For the text-containing cell, return its midpoint in [x, y] coordinate format. 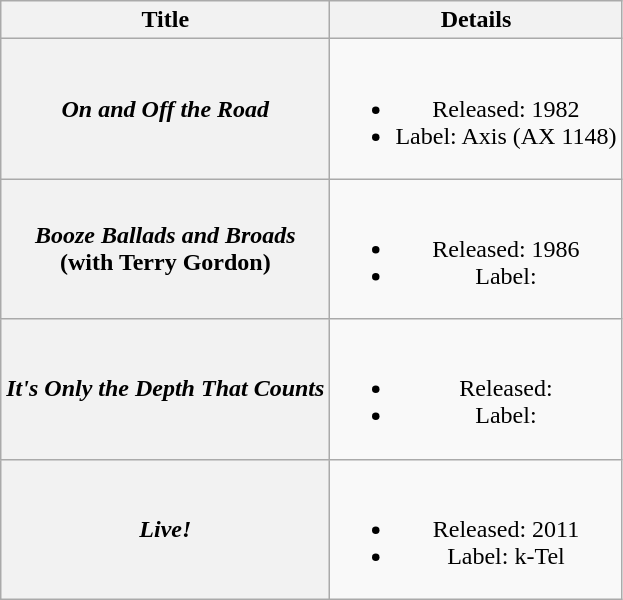
Released: 1982Label: Axis (AX 1148) [476, 109]
Title [166, 20]
Released: 2011Label: k-Tel [476, 529]
Live! [166, 529]
Details [476, 20]
It's Only the Depth That Counts [166, 389]
Released: 1986Label: [476, 249]
Released:Label: [476, 389]
On and Off the Road [166, 109]
Booze Ballads and Broads (with Terry Gordon) [166, 249]
